From the cell containing the given text, extract its center point as (x, y) coordinate. 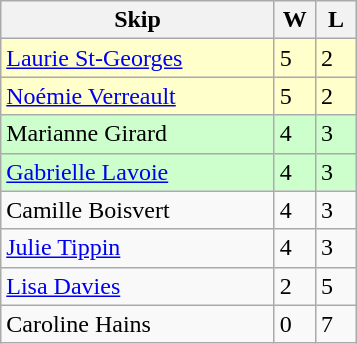
L (336, 20)
Lisa Davies (138, 286)
Marianne Girard (138, 134)
Julie Tippin (138, 248)
Skip (138, 20)
Gabrielle Lavoie (138, 172)
Noémie Verreault (138, 96)
Caroline Hains (138, 324)
Camille Boisvert (138, 210)
Laurie St-Georges (138, 58)
7 (336, 324)
W (294, 20)
0 (294, 324)
